Scan for the cell matching the given text and deliver its (X, Y) coordinate at center. 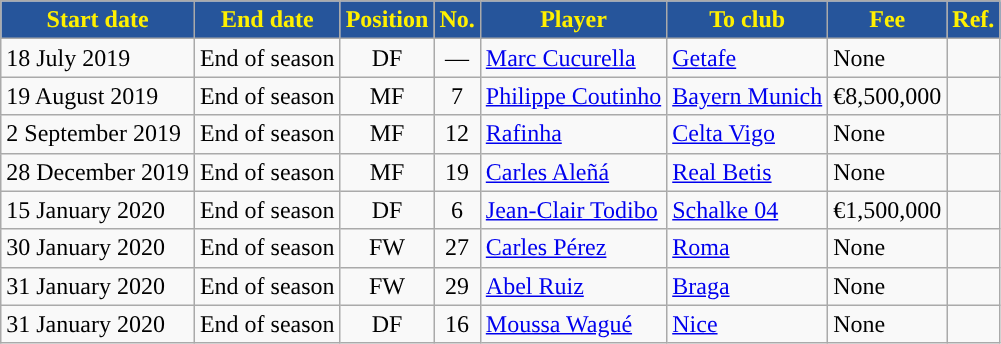
Getafe (748, 58)
No. (457, 20)
16 (457, 324)
15 January 2020 (98, 210)
— (457, 58)
Position (387, 20)
30 January 2020 (98, 248)
Celta Vigo (748, 134)
Real Betis (748, 172)
Rafinha (573, 134)
Schalke 04 (748, 210)
Ref. (974, 20)
Fee (888, 20)
Roma (748, 248)
Braga (748, 286)
27 (457, 248)
7 (457, 96)
2 September 2019 (98, 134)
Moussa Wagué (573, 324)
29 (457, 286)
Philippe Coutinho (573, 96)
Jean-Clair Todibo (573, 210)
18 July 2019 (98, 58)
Carles Pérez (573, 248)
6 (457, 210)
28 December 2019 (98, 172)
€8,500,000 (888, 96)
19 (457, 172)
Start date (98, 20)
€1,500,000 (888, 210)
Marc Cucurella (573, 58)
Abel Ruiz (573, 286)
Carles Aleñá (573, 172)
12 (457, 134)
19 August 2019 (98, 96)
Bayern Munich (748, 96)
Nice (748, 324)
To club (748, 20)
Player (573, 20)
End date (267, 20)
